Locate the cell with the specified text and output its [X, Y] center coordinate. 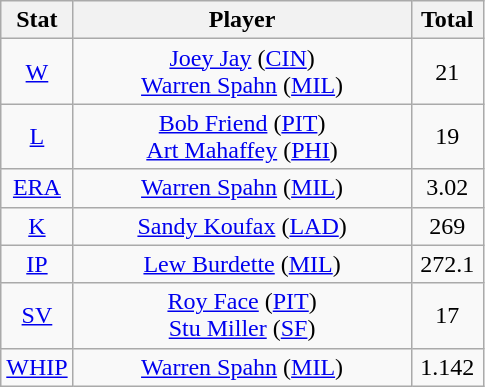
269 [447, 226]
3.02 [447, 188]
17 [447, 316]
SV [37, 316]
L [37, 136]
Stat [37, 20]
Roy Face (PIT)Stu Miller (SF) [242, 316]
Bob Friend (PIT)Art Mahaffey (PHI) [242, 136]
IP [37, 264]
1.142 [447, 367]
Total [447, 20]
WHIP [37, 367]
19 [447, 136]
Lew Burdette (MIL) [242, 264]
K [37, 226]
ERA [37, 188]
21 [447, 72]
W [37, 72]
272.1 [447, 264]
Player [242, 20]
Joey Jay (CIN)Warren Spahn (MIL) [242, 72]
Sandy Koufax (LAD) [242, 226]
